Extract the (x, y) coordinate from the center of the cell holding the provided text.  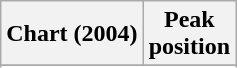
Peakposition (189, 34)
Chart (2004) (72, 34)
